Determine the (X, Y) coordinate at the center of the cell enclosing the given text.  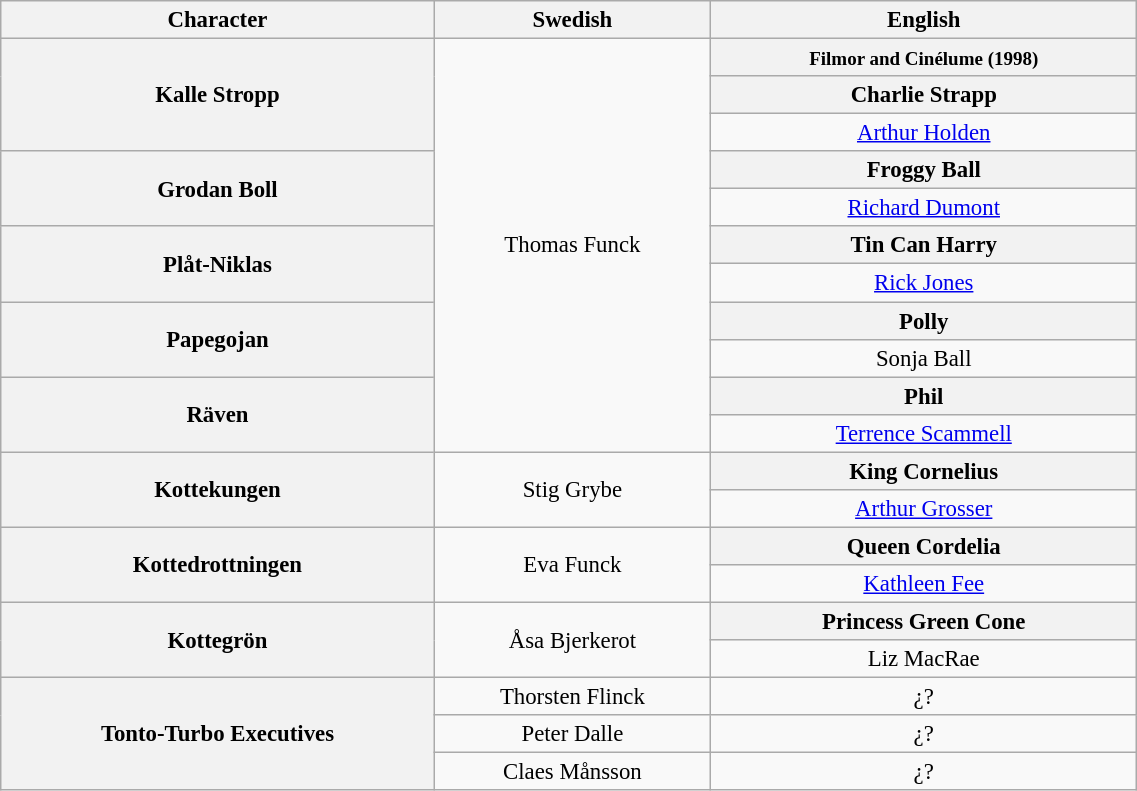
Papegojan (218, 340)
Kottekungen (218, 490)
Queen Cordelia (924, 546)
Thomas Funck (572, 246)
Kottedrottningen (218, 564)
Sonja Ball (924, 358)
Arthur Grosser (924, 509)
Arthur Holden (924, 133)
Character (218, 20)
Liz MacRae (924, 659)
Phil (924, 396)
Åsa Bjerkerot (572, 640)
Grodan Boll (218, 188)
Räven (218, 414)
Claes Månsson (572, 772)
Polly (924, 321)
Peter Dalle (572, 734)
Charlie Strapp (924, 95)
Plåt-Niklas (218, 264)
Eva Funck (572, 564)
Tonto-Turbo Executives (218, 734)
Kathleen Fee (924, 584)
Terrence Scammell (924, 433)
Princess Green Cone (924, 621)
Kalle Stropp (218, 96)
Thorsten Flinck (572, 697)
Tin Can Harry (924, 245)
Kottegrön (218, 640)
Filmor and Cinélume (1998) (924, 58)
King Cornelius (924, 471)
Froggy Ball (924, 170)
Stig Grybe (572, 490)
English (924, 20)
Swedish (572, 20)
Richard Dumont (924, 208)
Rick Jones (924, 283)
